Output the [X, Y] coordinate of the center of the cell containing the given text.  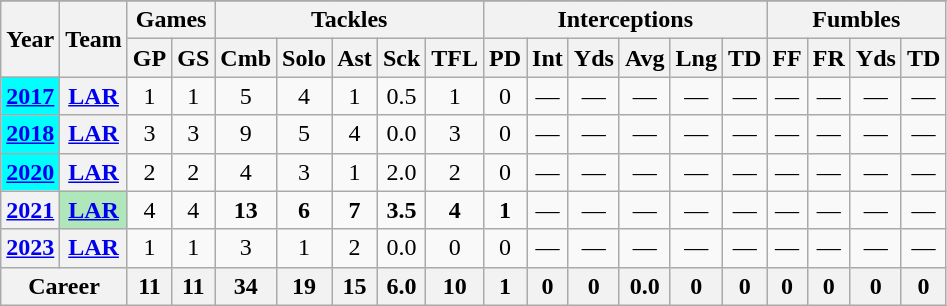
7 [355, 210]
10 [455, 286]
2020 [30, 172]
15 [355, 286]
2017 [30, 96]
Solo [304, 58]
Team [94, 39]
PD [506, 58]
Career [64, 286]
GS [194, 58]
Interceptions [626, 20]
Lng [696, 58]
0.5 [401, 96]
TFL [455, 58]
Tackles [350, 20]
Int [548, 58]
2.0 [401, 172]
19 [304, 286]
GP [149, 58]
2021 [30, 210]
3.5 [401, 210]
2023 [30, 248]
FF [787, 58]
Avg [644, 58]
Year [30, 39]
34 [246, 286]
FR [828, 58]
9 [246, 134]
Fumbles [856, 20]
Sck [401, 58]
Cmb [246, 58]
6 [304, 210]
6.0 [401, 286]
2018 [30, 134]
13 [246, 210]
Games [170, 20]
Ast [355, 58]
